Extract the (X, Y) coordinate from the center of the cell holding the provided text.  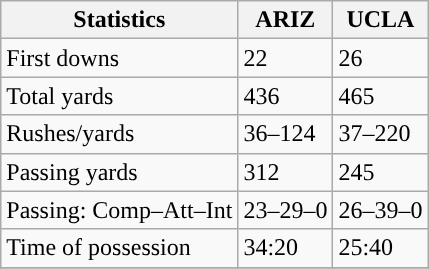
26–39–0 (380, 210)
312 (286, 172)
Passing: Comp–Att–Int (120, 210)
245 (380, 172)
Time of possession (120, 248)
22 (286, 58)
ARIZ (286, 20)
First downs (120, 58)
36–124 (286, 134)
Rushes/yards (120, 134)
Total yards (120, 96)
26 (380, 58)
34:20 (286, 248)
436 (286, 96)
25:40 (380, 248)
465 (380, 96)
UCLA (380, 20)
23–29–0 (286, 210)
37–220 (380, 134)
Passing yards (120, 172)
Statistics (120, 20)
